Identify which cell holds the provided text, then report its [X, Y] central coordinate. 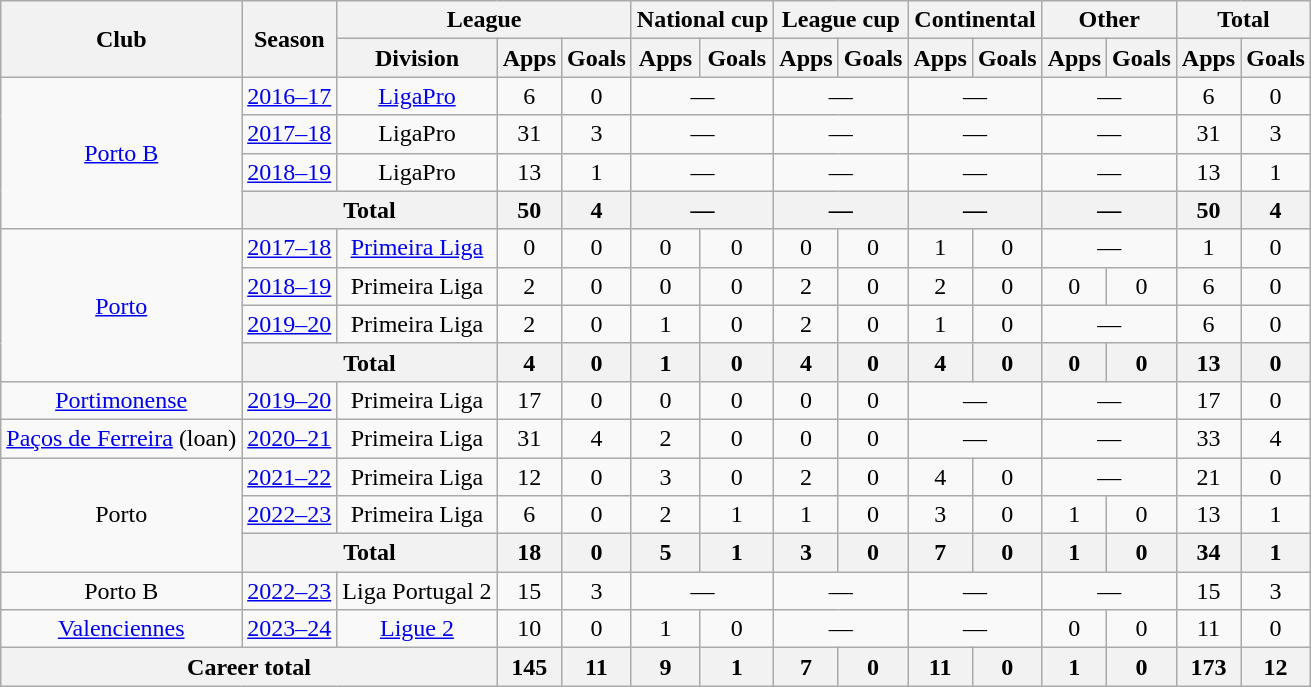
Career total [249, 667]
Club [122, 39]
Continental [975, 20]
173 [1208, 667]
2016–17 [290, 96]
145 [529, 667]
Liga Portugal 2 [417, 591]
National cup [702, 20]
League [484, 20]
9 [665, 667]
33 [1208, 438]
Ligue 2 [417, 629]
18 [529, 553]
Valenciennes [122, 629]
34 [1208, 553]
2021–22 [290, 477]
Other [1109, 20]
Portimonense [122, 400]
21 [1208, 477]
League cup [841, 20]
Paços de Ferreira (loan) [122, 438]
2020–21 [290, 438]
Division [417, 58]
Season [290, 39]
2023–24 [290, 629]
5 [665, 553]
10 [529, 629]
